Identify which cell holds the provided text, then report its [x, y] central coordinate. 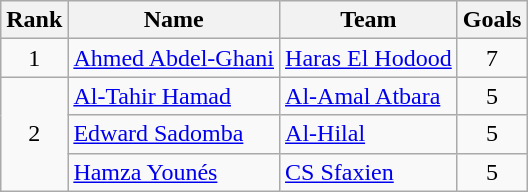
Hamza Younés [174, 172]
Goals [492, 20]
2 [34, 134]
Al-Amal Atbara [369, 96]
Ahmed Abdel-Ghani [174, 58]
1 [34, 58]
Edward Sadomba [174, 134]
Rank [34, 20]
7 [492, 58]
Al-Hilal [369, 134]
Al-Tahir Hamad [174, 96]
Name [174, 20]
Haras El Hodood [369, 58]
Team [369, 20]
CS Sfaxien [369, 172]
